Find where the given text appears and provide that cell's center as (x, y) coordinate. 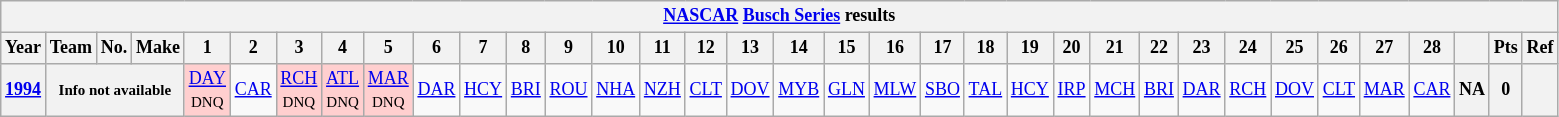
DAYDNQ (207, 90)
23 (1202, 48)
NASCAR Busch Series results (780, 16)
12 (706, 48)
21 (1115, 48)
MCH (1115, 90)
3 (299, 48)
20 (1072, 48)
25 (1295, 48)
19 (1030, 48)
14 (799, 48)
Team (70, 48)
ATLDNQ (343, 90)
NA (1472, 90)
17 (943, 48)
28 (1432, 48)
Ref (1540, 48)
No. (114, 48)
ROU (568, 90)
13 (750, 48)
Pts (1506, 48)
MARDNQ (388, 90)
0 (1506, 90)
1994 (24, 90)
7 (484, 48)
24 (1248, 48)
6 (436, 48)
Year (24, 48)
15 (847, 48)
8 (526, 48)
TAL (985, 90)
NHA (616, 90)
MAR (1384, 90)
16 (894, 48)
2 (253, 48)
18 (985, 48)
RCHDNQ (299, 90)
5 (388, 48)
MLW (894, 90)
SBO (943, 90)
1 (207, 48)
GLN (847, 90)
11 (663, 48)
10 (616, 48)
26 (1338, 48)
MYB (799, 90)
27 (1384, 48)
Info not available (114, 90)
9 (568, 48)
NZH (663, 90)
22 (1160, 48)
Make (158, 48)
RCH (1248, 90)
4 (343, 48)
IRP (1072, 90)
